Determine the [X, Y] coordinate at the center of the cell enclosing the given text.  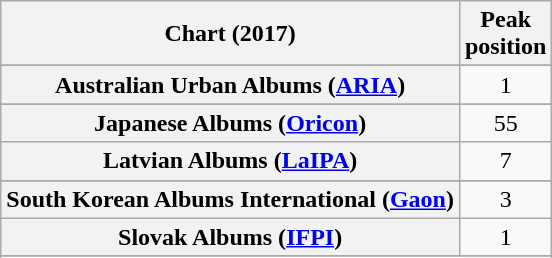
Chart (2017) [230, 34]
3 [505, 199]
Peak position [505, 34]
Latvian Albums (LaIPA) [230, 161]
Japanese Albums (Oricon) [230, 123]
55 [505, 123]
7 [505, 161]
Slovak Albums (IFPI) [230, 237]
Australian Urban Albums (ARIA) [230, 85]
South Korean Albums International (Gaon) [230, 199]
